Find where the given text appears and provide that cell's center as (X, Y) coordinate. 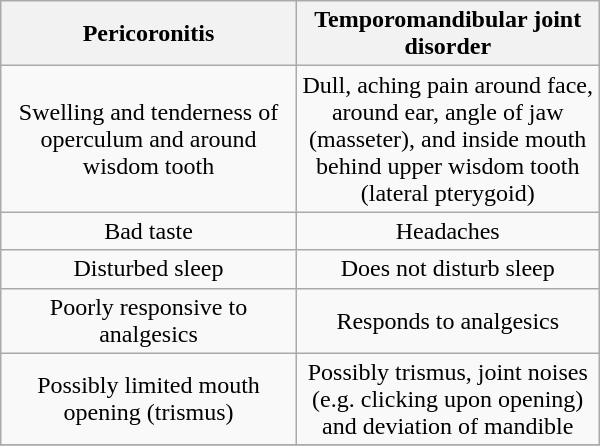
Poorly responsive to analgesics (148, 320)
Temporomandibular joint disorder (448, 34)
Does not disturb sleep (448, 269)
Responds to analgesics (448, 320)
Pericoronitis (148, 34)
Headaches (448, 231)
Possibly trismus, joint noises (e.g. clicking upon opening) and deviation of mandible (448, 399)
Possibly limited mouth opening (trismus) (148, 399)
Bad taste (148, 231)
Disturbed sleep (148, 269)
Swelling and tenderness of operculum and around wisdom tooth (148, 139)
Dull, aching pain around face, around ear, angle of jaw (masseter), and inside mouth behind upper wisdom tooth (lateral pterygoid) (448, 139)
